Return [x, y] of the center of cell containing provided text 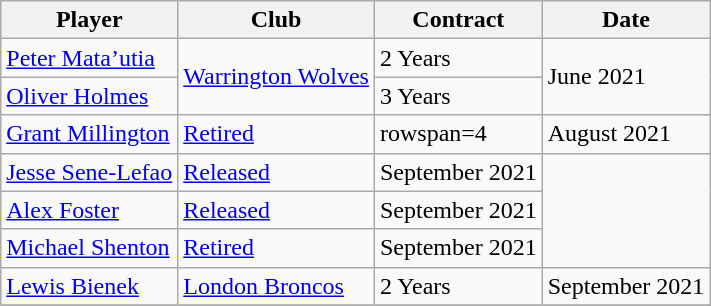
Oliver Holmes [90, 96]
June 2021 [626, 77]
Player [90, 20]
3 Years [458, 96]
August 2021 [626, 134]
Club [276, 20]
rowspan=4 [458, 134]
Warrington Wolves [276, 77]
Grant Millington [90, 134]
Peter Mata’utia [90, 58]
Michael Shenton [90, 248]
London Broncos [276, 286]
Contract [458, 20]
Jesse Sene-Lefao [90, 172]
Alex Foster [90, 210]
Lewis Bienek [90, 286]
Date [626, 20]
